Search for the cell housing the specified text and yield its [X, Y] center coordinate. 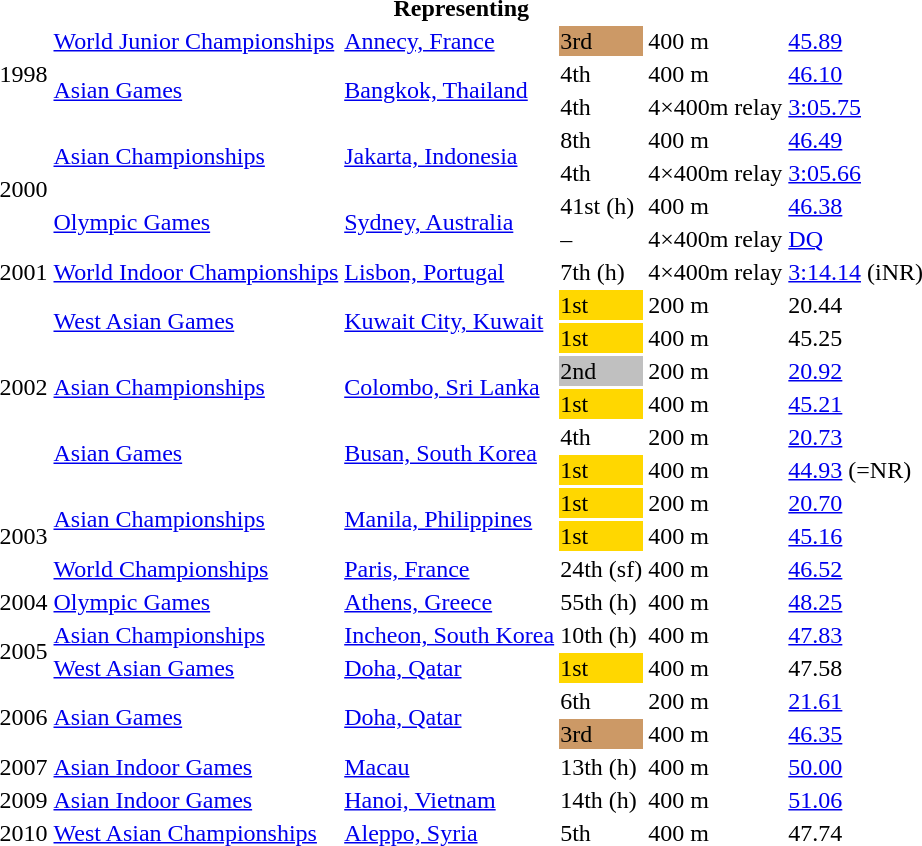
Incheon, South Korea [450, 635]
55th (h) [602, 602]
8th [602, 140]
Colombo, Sri Lanka [450, 388]
41st (h) [602, 206]
Macau [450, 767]
13th (h) [602, 767]
Lisbon, Portugal [450, 272]
10th (h) [602, 635]
Paris, France [450, 569]
Kuwait City, Kuwait [450, 322]
Busan, South Korea [450, 454]
Athens, Greece [450, 602]
6th [602, 701]
World Junior Championships [196, 41]
World Indoor Championships [196, 272]
– [602, 239]
2nd [602, 371]
Jakarta, Indonesia [450, 156]
24th (sf) [602, 569]
World Championships [196, 569]
Manila, Philippines [450, 520]
Sydney, Australia [450, 222]
7th (h) [602, 272]
Bangkok, Thailand [450, 90]
Annecy, France [450, 41]
Hanoi, Vietnam [450, 800]
14th (h) [602, 800]
